Locate the cell with the specified text and output its (X, Y) center coordinate. 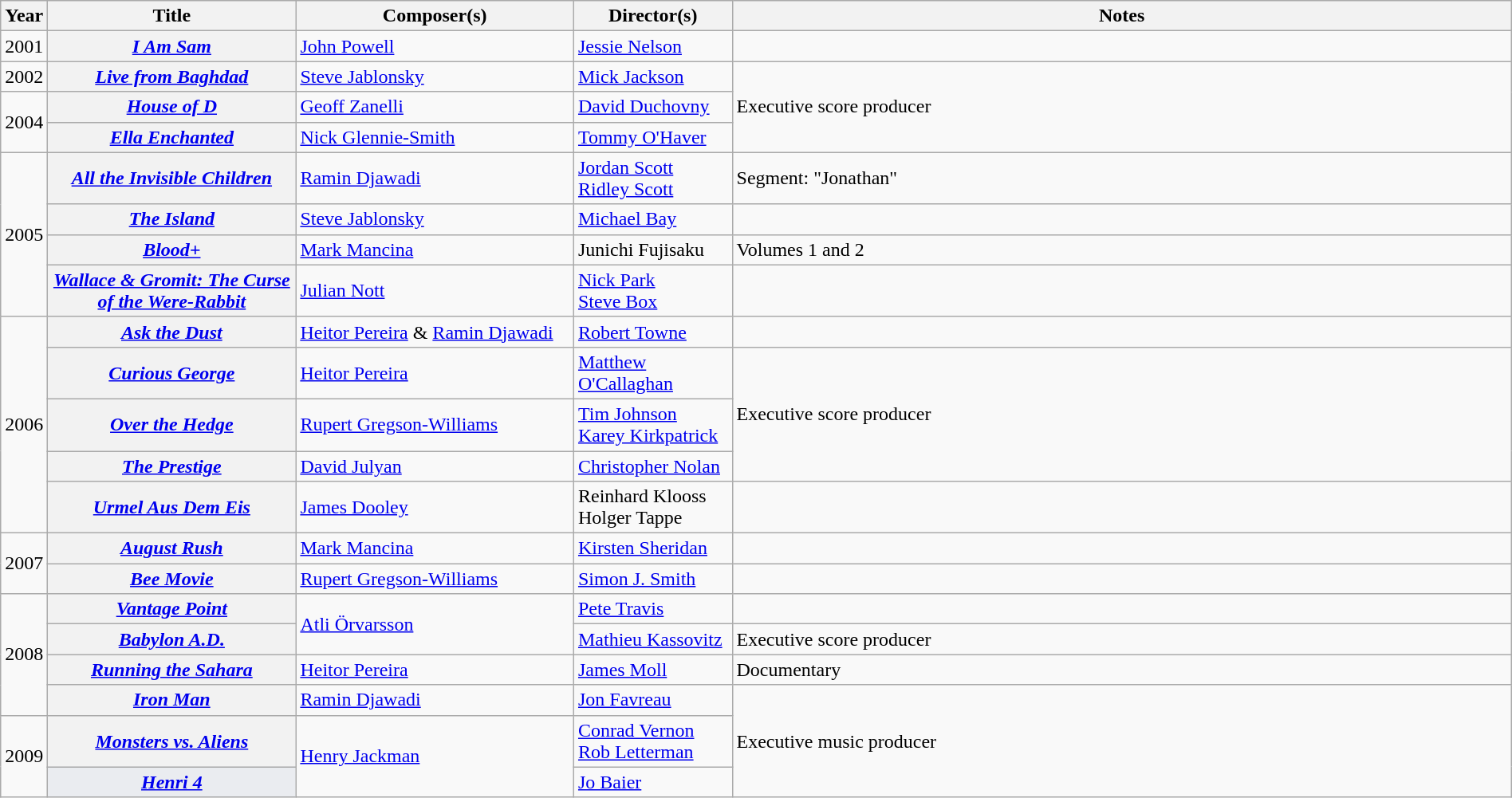
Pete Travis (652, 609)
Composer(s) (435, 16)
The Island (172, 219)
Notes (1121, 16)
Jessie Nelson (652, 46)
Reinhard KloossHolger Tappe (652, 507)
Babylon A.D. (172, 639)
Christopher Nolan (652, 466)
David Julyan (435, 466)
Heitor Pereira & Ramin Djawadi (435, 332)
Executive music producer (1121, 741)
2006 (24, 424)
James Dooley (435, 507)
Jo Baier (652, 782)
The Prestige (172, 466)
Atli Örvarsson (435, 624)
I Am Sam (172, 46)
Monsters vs. Aliens (172, 741)
Henri 4 (172, 782)
Junichi Fujisaku (652, 250)
Director(s) (652, 16)
2009 (24, 756)
Tim JohnsonKarey Kirkpatrick (652, 424)
2002 (24, 77)
2008 (24, 655)
Over the Hedge (172, 424)
2005 (24, 234)
Documentary (1121, 670)
Curious George (172, 373)
Vantage Point (172, 609)
John Powell (435, 46)
David Duchovny (652, 107)
Simon J. Smith (652, 579)
Henry Jackman (435, 756)
Ask the Dust (172, 332)
Volumes 1 and 2 (1121, 250)
Urmel Aus Dem Eis (172, 507)
Tommy O'Haver (652, 137)
2004 (24, 122)
Title (172, 16)
Blood+ (172, 250)
Robert Towne (652, 332)
James Moll (652, 670)
Iron Man (172, 700)
Wallace & Gromit: The Curse of the Were-Rabbit (172, 290)
August Rush (172, 548)
House of D (172, 107)
Julian Nott (435, 290)
Live from Baghdad (172, 77)
Year (24, 16)
Matthew O'Callaghan (652, 373)
2007 (24, 564)
Nick ParkSteve Box (652, 290)
Mathieu Kassovitz (652, 639)
Nick Glennie-Smith (435, 137)
Mick Jackson (652, 77)
Geoff Zanelli (435, 107)
Ella Enchanted (172, 137)
Segment: "Jonathan" (1121, 179)
Conrad VernonRob Letterman (652, 741)
Kirsten Sheridan (652, 548)
Michael Bay (652, 219)
2001 (24, 46)
Bee Movie (172, 579)
All the Invisible Children (172, 179)
Jon Favreau (652, 700)
Jordan ScottRidley Scott (652, 179)
Running the Sahara (172, 670)
